Search for the cell housing the specified text and yield its (X, Y) center coordinate. 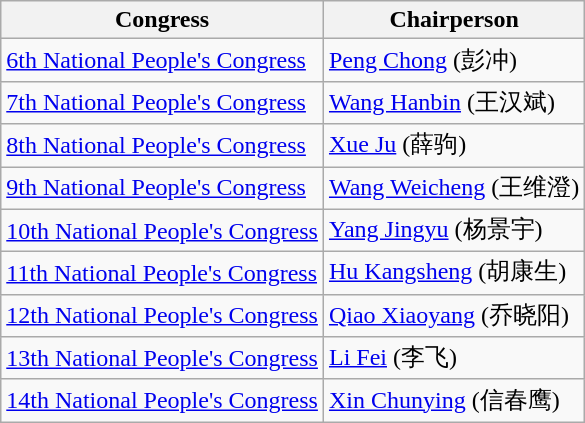
Congress (162, 20)
6th National People's Congress (162, 60)
7th National People's Congress (162, 102)
Xin Chunying (信春鹰) (454, 400)
Peng Chong (彭冲) (454, 60)
Yang Jingyu (杨景宇) (454, 230)
13th National People's Congress (162, 358)
10th National People's Congress (162, 230)
Chairperson (454, 20)
12th National People's Congress (162, 316)
Hu Kangsheng (胡康生) (454, 274)
11th National People's Congress (162, 274)
Wang Weicheng (王维澄) (454, 188)
Li Fei (李飞) (454, 358)
Wang Hanbin (王汉斌) (454, 102)
Qiao Xiaoyang (乔晓阳) (454, 316)
14th National People's Congress (162, 400)
9th National People's Congress (162, 188)
8th National People's Congress (162, 146)
Xue Ju (薛驹) (454, 146)
